Return (x, y) of the center of cell containing provided text 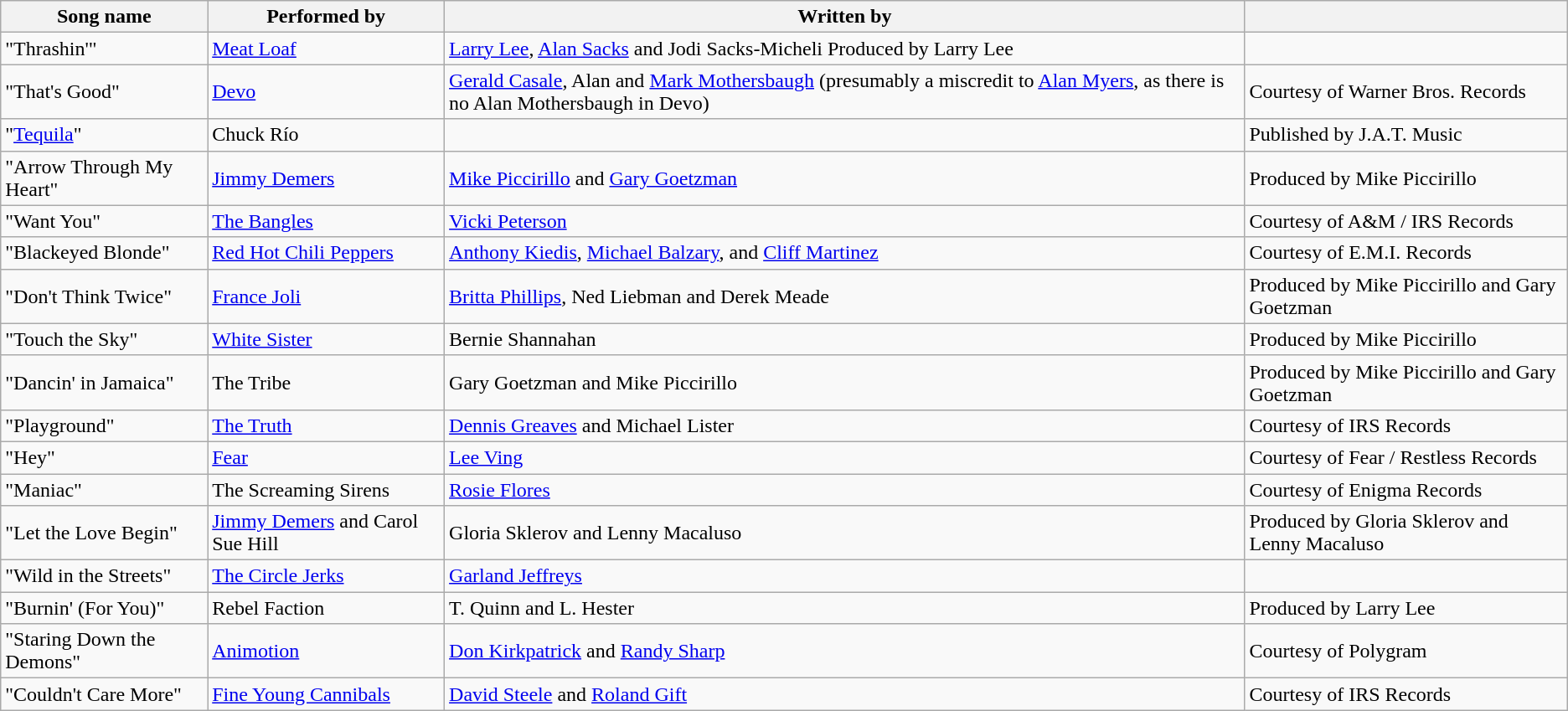
Written by (844, 17)
"Wild in the Streets" (104, 576)
White Sister (327, 339)
The Tribe (327, 382)
Bernie Shannahan (844, 339)
The Circle Jerks (327, 576)
Meat Loaf (327, 49)
"Burnin' (For You)" (104, 608)
Rosie Flores (844, 490)
Rebel Faction (327, 608)
Courtesy of Enigma Records (1406, 490)
Gary Goetzman and Mike Piccirillo (844, 382)
Courtesy of Fear / Restless Records (1406, 457)
Dennis Greaves and Michael Lister (844, 425)
Jimmy Demers (327, 178)
Courtesy of A&M / IRS Records (1406, 221)
Vicki Peterson (844, 221)
"Want You" (104, 221)
Song name (104, 17)
Anthony Kiedis, Michael Balzary, and Cliff Martinez (844, 253)
Red Hot Chili Peppers (327, 253)
Gerald Casale, Alan and Mark Mothersbaugh (presumably a miscredit to Alan Myers, as there is no Alan Mothersbaugh in Devo) (844, 92)
"Hey" (104, 457)
"Let the Love Begin" (104, 533)
Britta Phillips, Ned Liebman and Derek Meade (844, 296)
France Joli (327, 296)
Courtesy of Warner Bros. Records (1406, 92)
Animotion (327, 652)
"Playground" (104, 425)
"Blackeyed Blonde" (104, 253)
Fine Young Cannibals (327, 694)
"Arrow Through My Heart" (104, 178)
"Thrashin'" (104, 49)
Larry Lee, Alan Sacks and Jodi Sacks-Micheli Produced by Larry Lee (844, 49)
Lee Ving (844, 457)
The Bangles (327, 221)
"Dancin' in Jamaica" (104, 382)
Fear (327, 457)
"That's Good" (104, 92)
"Touch the Sky" (104, 339)
Produced by Larry Lee (1406, 608)
Don Kirkpatrick and Randy Sharp (844, 652)
"Maniac" (104, 490)
T. Quinn and L. Hester (844, 608)
The Screaming Sirens (327, 490)
David Steele and Roland Gift (844, 694)
"Don't Think Twice" (104, 296)
"Staring Down the Demons" (104, 652)
Produced by Gloria Sklerov and Lenny Macaluso (1406, 533)
Mike Piccirillo and Gary Goetzman (844, 178)
Performed by (327, 17)
The Truth (327, 425)
Garland Jeffreys (844, 576)
Gloria Sklerov and Lenny Macaluso (844, 533)
Devo (327, 92)
Published by J.A.T. Music (1406, 135)
Chuck Río (327, 135)
"Couldn't Care More" (104, 694)
Jimmy Demers and Carol Sue Hill (327, 533)
"Tequila" (104, 135)
Courtesy of E.M.I. Records (1406, 253)
Courtesy of Polygram (1406, 652)
